Return the (X, Y) coordinate for the center point of the cell that contains the specified text.  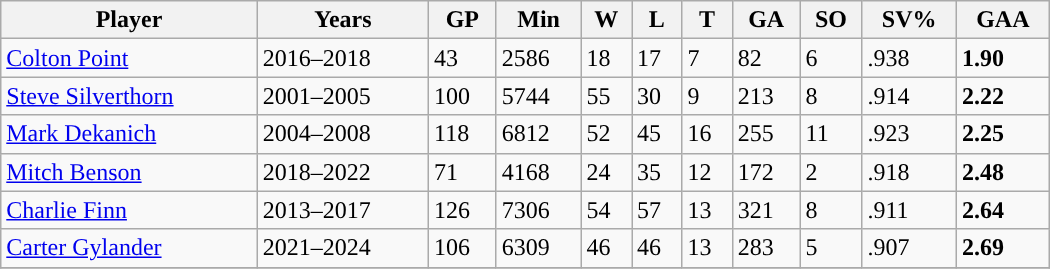
43 (462, 58)
2.48 (1002, 172)
5744 (538, 96)
2001–2005 (342, 96)
6 (831, 58)
GP (462, 20)
.907 (910, 248)
Min (538, 20)
172 (766, 172)
6812 (538, 134)
2.69 (1002, 248)
100 (462, 96)
35 (657, 172)
4168 (538, 172)
2.22 (1002, 96)
2018–2022 (342, 172)
213 (766, 96)
1.90 (1002, 58)
GAA (1002, 20)
2021–2024 (342, 248)
57 (657, 210)
Mitch Benson (130, 172)
2586 (538, 58)
2016–2018 (342, 58)
126 (462, 210)
Steve Silverthorn (130, 96)
.911 (910, 210)
W (606, 20)
.938 (910, 58)
7 (707, 58)
24 (606, 172)
283 (766, 248)
55 (606, 96)
118 (462, 134)
Colton Point (130, 58)
16 (707, 134)
.923 (910, 134)
2.25 (1002, 134)
5 (831, 248)
T (707, 20)
7306 (538, 210)
Charlie Finn (130, 210)
2013–2017 (342, 210)
2 (831, 172)
.914 (910, 96)
11 (831, 134)
.918 (910, 172)
2004–2008 (342, 134)
L (657, 20)
17 (657, 58)
30 (657, 96)
Mark Dekanich (130, 134)
Carter Gylander (130, 248)
45 (657, 134)
18 (606, 58)
54 (606, 210)
2.64 (1002, 210)
52 (606, 134)
321 (766, 210)
255 (766, 134)
SV% (910, 20)
82 (766, 58)
GA (766, 20)
Years (342, 20)
106 (462, 248)
6309 (538, 248)
Player (130, 20)
9 (707, 96)
12 (707, 172)
71 (462, 172)
SO (831, 20)
